From the cell containing the given text, extract its center point as (X, Y) coordinate. 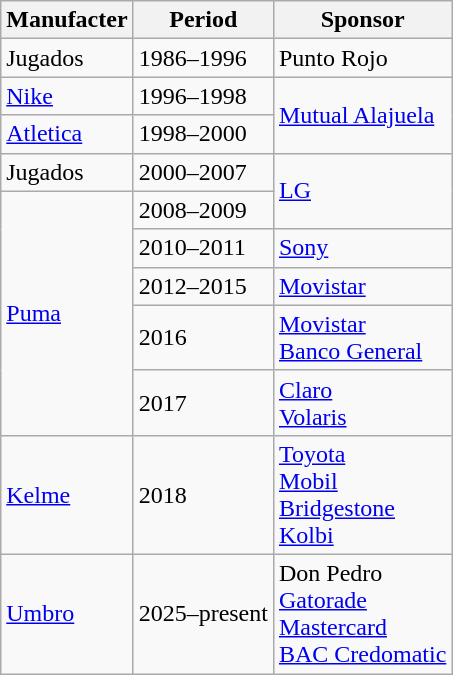
Punto Rojo (362, 58)
Puma (67, 313)
1986–1996 (203, 58)
Movistar Banco General (362, 338)
2017 (203, 402)
Don Pedro Gatorade Mastercard BAC Credomatic (362, 614)
2018 (203, 494)
Sponsor (362, 20)
2000–2007 (203, 172)
1996–1998 (203, 96)
Mutual Alajuela (362, 115)
Kelme (67, 494)
1998–2000 (203, 134)
ClaroVolaris (362, 402)
2008–2009 (203, 210)
2010–2011 (203, 248)
2025–present (203, 614)
Movistar (362, 286)
Manufacter (67, 20)
Period (203, 20)
2016 (203, 338)
Umbro (67, 614)
LG (362, 191)
Nike (67, 96)
2012–2015 (203, 286)
Toyota Mobil Bridgestone Kolbi (362, 494)
Sony (362, 248)
Atletica (67, 134)
